Pinpoint the cell where the given text exists, returning its [x, y] midpoint coordinate. 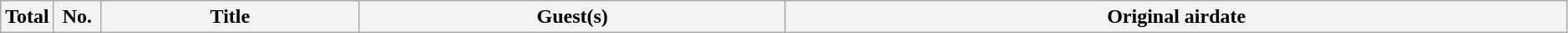
No. [77, 17]
Original airdate [1176, 17]
Guest(s) [572, 17]
Title [230, 17]
Total [28, 17]
